Detect which cell encompasses the target text, then output its [X, Y] center coordinate. 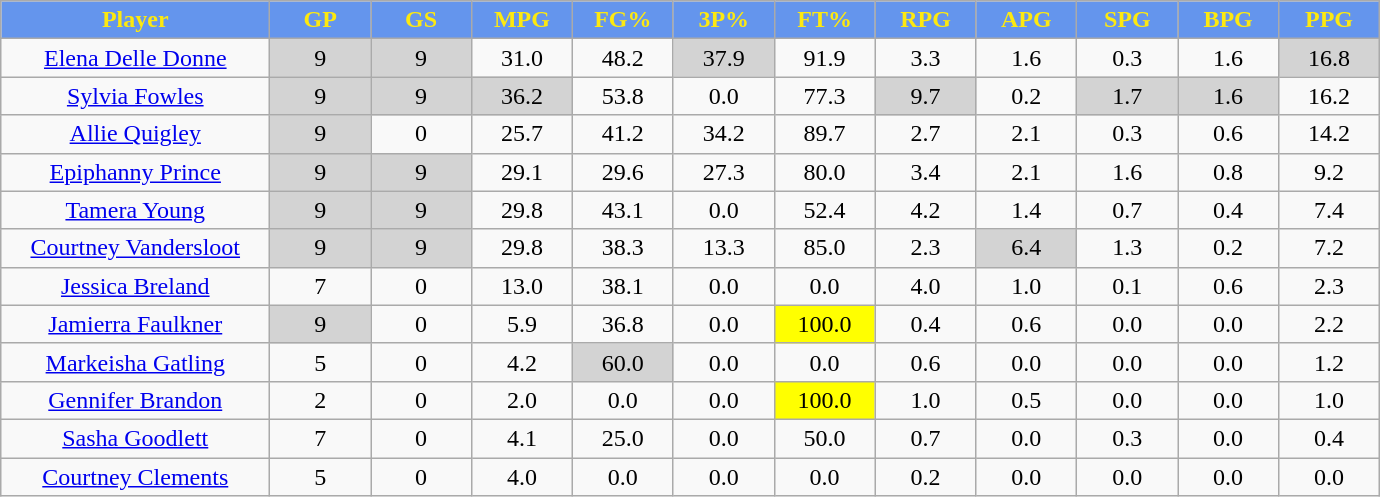
0.5 [1026, 400]
PPG [1330, 20]
2.0 [522, 400]
Player [136, 20]
Jamierra Faulkner [136, 324]
80.0 [824, 172]
48.2 [622, 58]
7.4 [1330, 210]
77.3 [824, 96]
3.3 [926, 58]
FT% [824, 20]
Sasha Goodlett [136, 438]
38.1 [622, 286]
1.3 [1128, 248]
GP [320, 20]
9.7 [926, 96]
APG [1026, 20]
25.0 [622, 438]
91.9 [824, 58]
Tamera Young [136, 210]
16.8 [1330, 58]
25.7 [522, 134]
5.9 [522, 324]
50.0 [824, 438]
7.2 [1330, 248]
13.0 [522, 286]
Courtney Clements [136, 477]
3.4 [926, 172]
9.2 [1330, 172]
Allie Quigley [136, 134]
Sylvia Fowles [136, 96]
14.2 [1330, 134]
36.8 [622, 324]
1.4 [1026, 210]
2.7 [926, 134]
89.7 [824, 134]
53.8 [622, 96]
2 [320, 400]
2.2 [1330, 324]
1.7 [1128, 96]
Courtney Vandersloot [136, 248]
MPG [522, 20]
16.2 [1330, 96]
Elena Delle Donne [136, 58]
31.0 [522, 58]
1.2 [1330, 362]
6.4 [1026, 248]
4.1 [522, 438]
Gennifer Brandon [136, 400]
Epiphanny Prince [136, 172]
85.0 [824, 248]
RPG [926, 20]
37.9 [724, 58]
29.6 [622, 172]
Jessica Breland [136, 286]
0.1 [1128, 286]
SPG [1128, 20]
FG% [622, 20]
0.8 [1228, 172]
BPG [1228, 20]
38.3 [622, 248]
52.4 [824, 210]
27.3 [724, 172]
60.0 [622, 362]
43.1 [622, 210]
41.2 [622, 134]
29.1 [522, 172]
13.3 [724, 248]
GS [422, 20]
34.2 [724, 134]
36.2 [522, 96]
3P% [724, 20]
Markeisha Gatling [136, 362]
